Return [x, y] of the center of cell containing provided text 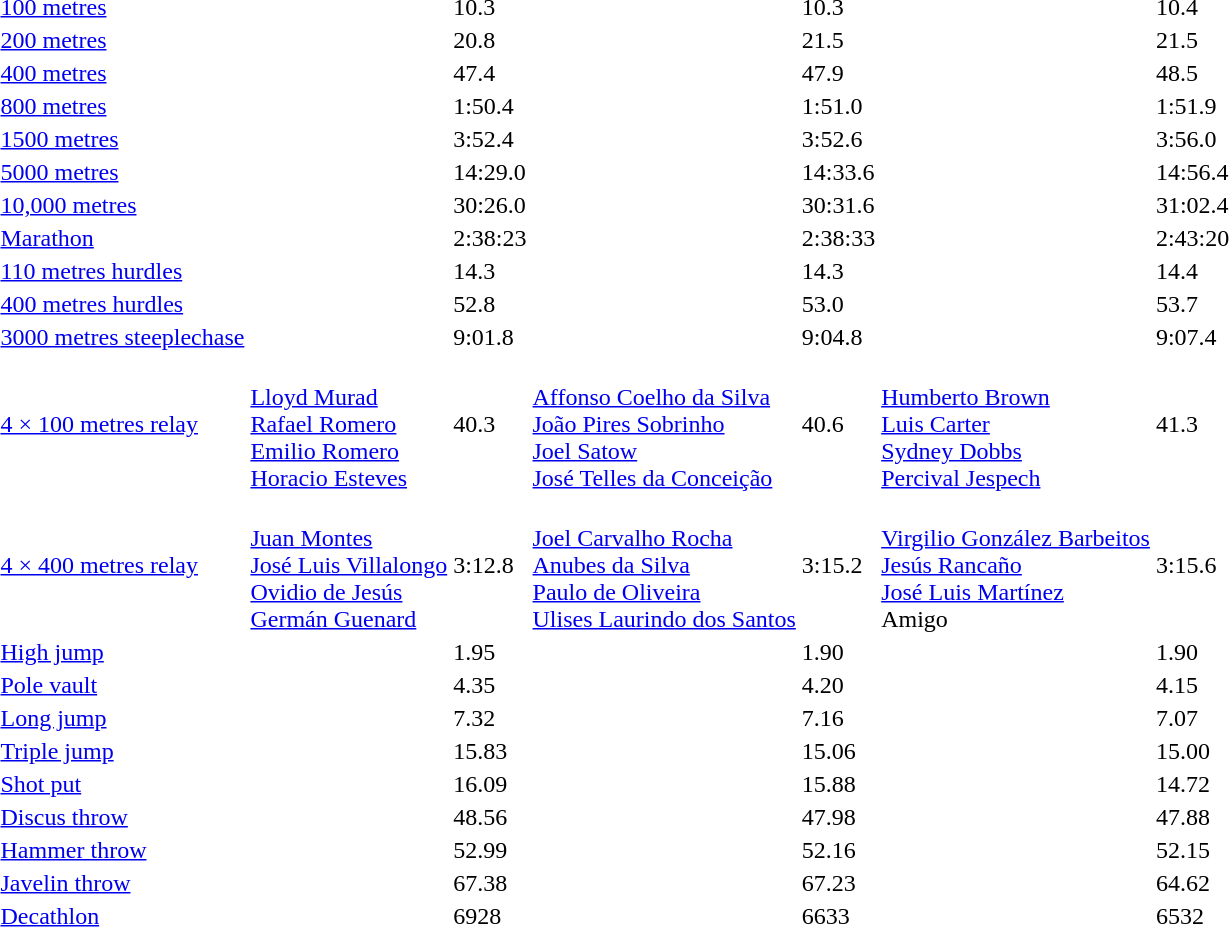
Juan Montes José Luis Villalongo Ovidio de Jesús Germán Guenard [349, 565]
40.3 [490, 424]
Humberto Brown Luis Carter Sydney Dobbs Percival Jespech [1016, 424]
48.56 [490, 817]
21.5 [838, 40]
52.8 [490, 304]
3:15.2 [838, 565]
9:04.8 [838, 337]
7.16 [838, 718]
1.90 [838, 652]
14:29.0 [490, 172]
3:12.8 [490, 565]
52.16 [838, 850]
14:33.6 [838, 172]
47.9 [838, 73]
1.95 [490, 652]
30:31.6 [838, 205]
7.32 [490, 718]
20.8 [490, 40]
Virgilio González Barbeitos Jesús Rancaño José Luis Martínez Amigo [1016, 565]
40.6 [838, 424]
3:52.4 [490, 139]
4.20 [838, 685]
Lloyd Murad Rafael Romero Emilio Romero Horacio Esteves [349, 424]
67.23 [838, 883]
1:50.4 [490, 106]
15.83 [490, 751]
4.35 [490, 685]
15.88 [838, 784]
53.0 [838, 304]
67.38 [490, 883]
1:51.0 [838, 106]
Joel Carvalho Rocha Anubes da Silva Paulo de Oliveira Ulises Laurindo dos Santos [664, 565]
16.09 [490, 784]
2:38:33 [838, 238]
52.99 [490, 850]
47.98 [838, 817]
9:01.8 [490, 337]
2:38:23 [490, 238]
Affonso Coelho da Silva João Pires Sobrinho Joel Satow José Telles da Conceição [664, 424]
3:52.6 [838, 139]
47.4 [490, 73]
15.06 [838, 751]
30:26.0 [490, 205]
